Output the [x, y] coordinate of the center of the cell containing the given text.  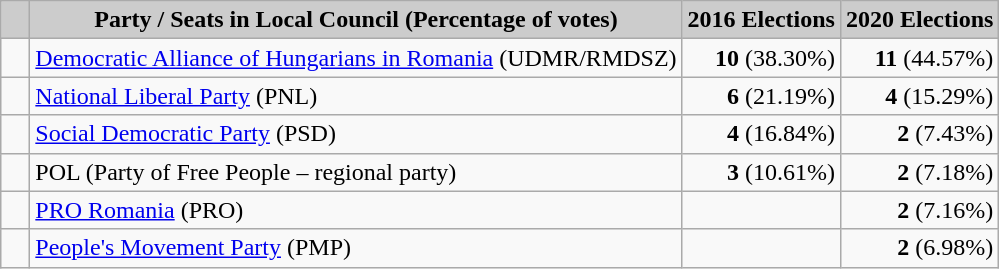
Party / Seats in Local Council (Percentage of votes) [356, 20]
2 (7.16%) [919, 210]
3 (10.61%) [761, 172]
2 (6.98%) [919, 248]
POL (Party of Free People – regional party) [356, 172]
2020 Elections [919, 20]
People's Movement Party (PMP) [356, 248]
10 (38.30%) [761, 58]
6 (21.19%) [761, 96]
Democratic Alliance of Hungarians in Romania (UDMR/RMDSZ) [356, 58]
2 (7.43%) [919, 134]
2016 Elections [761, 20]
2 (7.18%) [919, 172]
National Liberal Party (PNL) [356, 96]
4 (15.29%) [919, 96]
Social Democratic Party (PSD) [356, 134]
11 (44.57%) [919, 58]
4 (16.84%) [761, 134]
PRO Romania (PRO) [356, 210]
